Locate the cell with the specified text and output its (x, y) center coordinate. 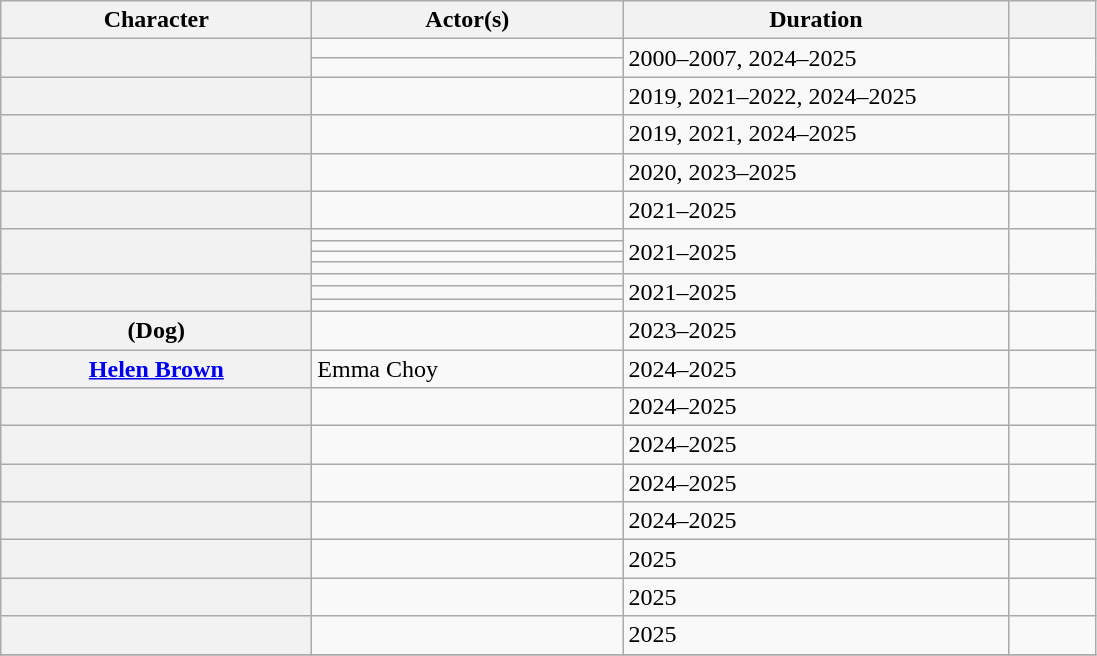
Duration (816, 20)
2023–2025 (816, 330)
Emma Choy (468, 369)
Character (156, 20)
(Dog) (156, 330)
2020, 2023–2025 (816, 172)
2019, 2021, 2024–2025 (816, 134)
Actor(s) (468, 20)
2000–2007, 2024–2025 (816, 58)
Helen Brown (156, 369)
2019, 2021–2022, 2024–2025 (816, 96)
